Search for the cell housing the specified text and yield its (x, y) center coordinate. 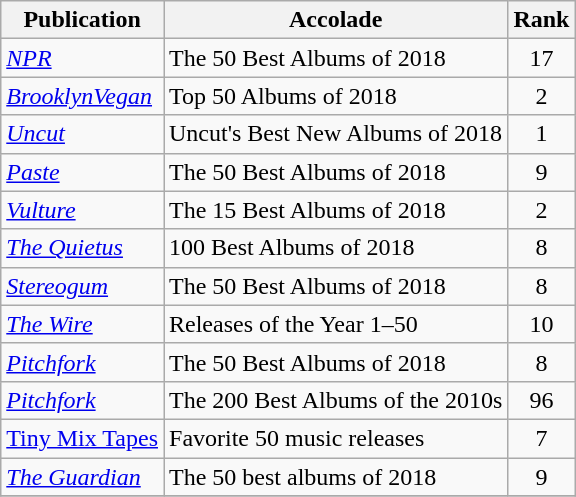
The 50 best albums of 2018 (336, 477)
BrooklynVegan (82, 96)
Publication (82, 20)
Vulture (82, 210)
Rank (542, 20)
17 (542, 58)
96 (542, 400)
Paste (82, 172)
The 15 Best Albums of 2018 (336, 210)
1 (542, 134)
10 (542, 324)
Tiny Mix Tapes (82, 438)
Top 50 Albums of 2018 (336, 96)
Uncut's Best New Albums of 2018 (336, 134)
The Wire (82, 324)
The 200 Best Albums of the 2010s (336, 400)
Uncut (82, 134)
Releases of the Year 1–50 (336, 324)
Stereogum (82, 286)
The Guardian (82, 477)
Favorite 50 music releases (336, 438)
100 Best Albums of 2018 (336, 248)
The Quietus (82, 248)
Accolade (336, 20)
NPR (82, 58)
7 (542, 438)
